Identify which cell holds the provided text, then report its (x, y) central coordinate. 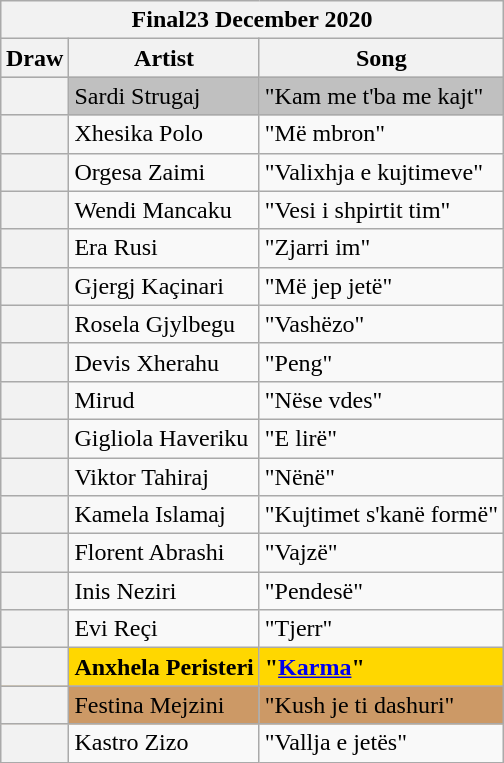
Evi Reçi (164, 629)
Inis Neziri (164, 591)
Florent Abrashi (164, 553)
Era Rusi (164, 248)
Final23 December 2020 (252, 20)
Kastro Zizo (164, 743)
Mirud (164, 400)
"Vashëzo" (381, 324)
Wendi Mancaku (164, 210)
Draw (34, 58)
Gjergj Kaçinari (164, 286)
Orgesa Zaimi (164, 172)
"Vesi i shpirtit tim" (381, 210)
"Vajzë" (381, 553)
"E lirë" (381, 438)
"Tjerr" (381, 629)
"Më mbron" (381, 134)
Anxhela Peristeri (164, 667)
"Më jep jetë" (381, 286)
"Karma" (381, 667)
"Kush je ti dashuri" (381, 705)
"Nënë" (381, 477)
Xhesika Polo (164, 134)
Viktor Tahiraj (164, 477)
"Kam me t'ba me kajt" (381, 96)
"Peng" (381, 362)
Devis Xherahu (164, 362)
"Vallja e jetës" (381, 743)
Gigliola Haveriku (164, 438)
Song (381, 58)
"Zjarri im" (381, 248)
"Kujtimet s'kanë formë" (381, 515)
Sardi Strugaj (164, 96)
Artist (164, 58)
"Nëse vdes" (381, 400)
Festina Mejzini (164, 705)
"Pendesë" (381, 591)
Kamela Islamaj (164, 515)
Rosela Gjylbegu (164, 324)
"Valixhja e kujtimeve" (381, 172)
